Return (X, Y) of the center of cell containing provided text 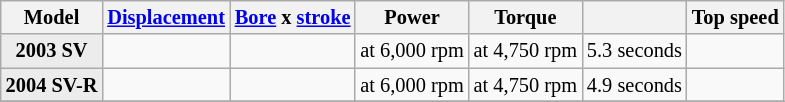
2003 SV (52, 51)
Model (52, 17)
4.9 seconds (634, 85)
Torque (526, 17)
Power (412, 17)
Bore x stroke (293, 17)
2004 SV-R (52, 85)
Displacement (166, 17)
Top speed (736, 17)
5.3 seconds (634, 51)
